Return (x, y) of the center of cell containing provided text 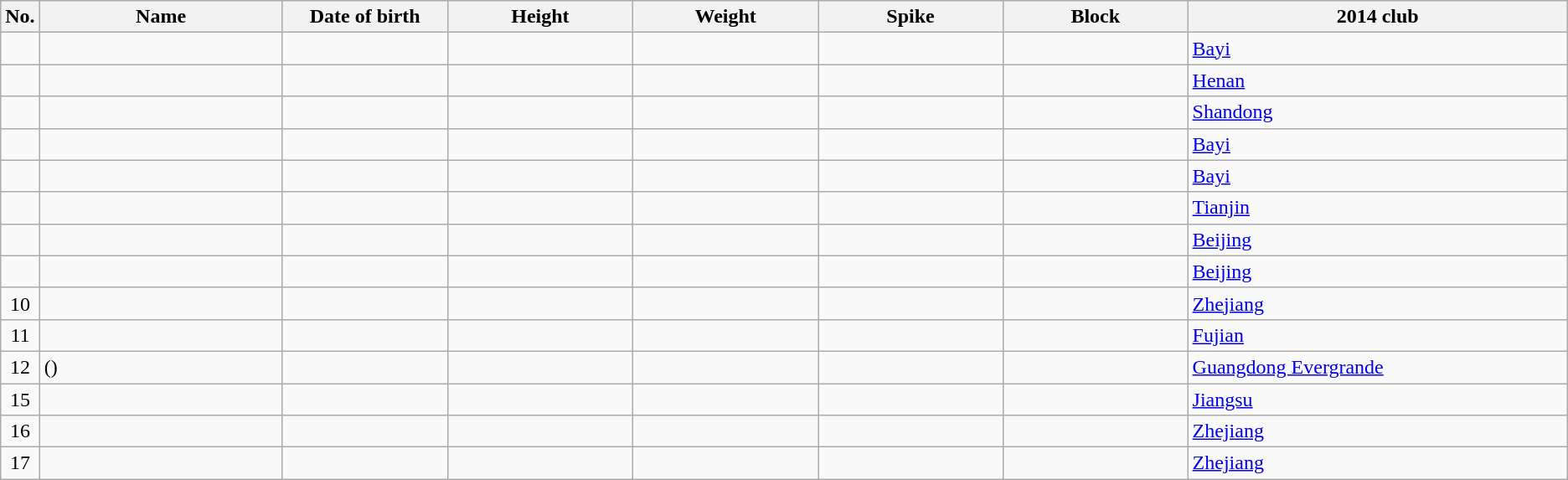
Weight (725, 17)
11 (20, 335)
17 (20, 463)
15 (20, 400)
2014 club (1377, 17)
Tianjin (1377, 208)
No. (20, 17)
() (161, 367)
Shandong (1377, 112)
12 (20, 367)
Jiangsu (1377, 400)
Henan (1377, 80)
Name (161, 17)
16 (20, 431)
Fujian (1377, 335)
Date of birth (365, 17)
Block (1096, 17)
Guangdong Evergrande (1377, 367)
Height (539, 17)
Spike (911, 17)
10 (20, 303)
